For the text-containing cell, return its midpoint in [X, Y] coordinate format. 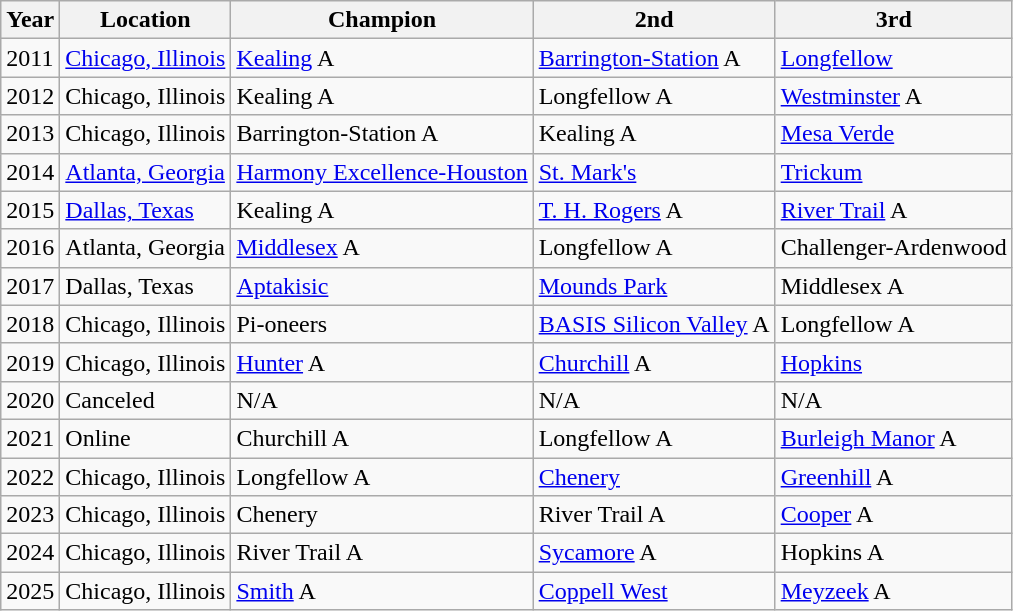
BASIS Silicon Valley A [654, 324]
Harmony Excellence-Houston [382, 172]
Online [146, 438]
2nd [654, 20]
Hopkins [894, 362]
Pi-oneers [382, 324]
2014 [30, 172]
2017 [30, 286]
Hopkins A [894, 553]
2015 [30, 210]
Coppell West [654, 591]
Cooper A [894, 515]
Greenhill A [894, 477]
2018 [30, 324]
Trickum [894, 172]
Sycamore A [654, 553]
Longfellow [894, 58]
Smith A [382, 591]
Westminster A [894, 96]
Mounds Park [654, 286]
Burleigh Manor A [894, 438]
2019 [30, 362]
3rd [894, 20]
2024 [30, 553]
Aptakisic [382, 286]
T. H. Rogers A [654, 210]
2016 [30, 248]
2021 [30, 438]
Hunter A [382, 362]
2022 [30, 477]
Mesa Verde [894, 134]
2011 [30, 58]
Location [146, 20]
2020 [30, 400]
Year [30, 20]
2025 [30, 591]
Canceled [146, 400]
St. Mark's [654, 172]
2013 [30, 134]
Champion [382, 20]
2012 [30, 96]
Meyzeek A [894, 591]
Challenger-Ardenwood [894, 248]
2023 [30, 515]
